Return (x, y) of the center of cell containing provided text 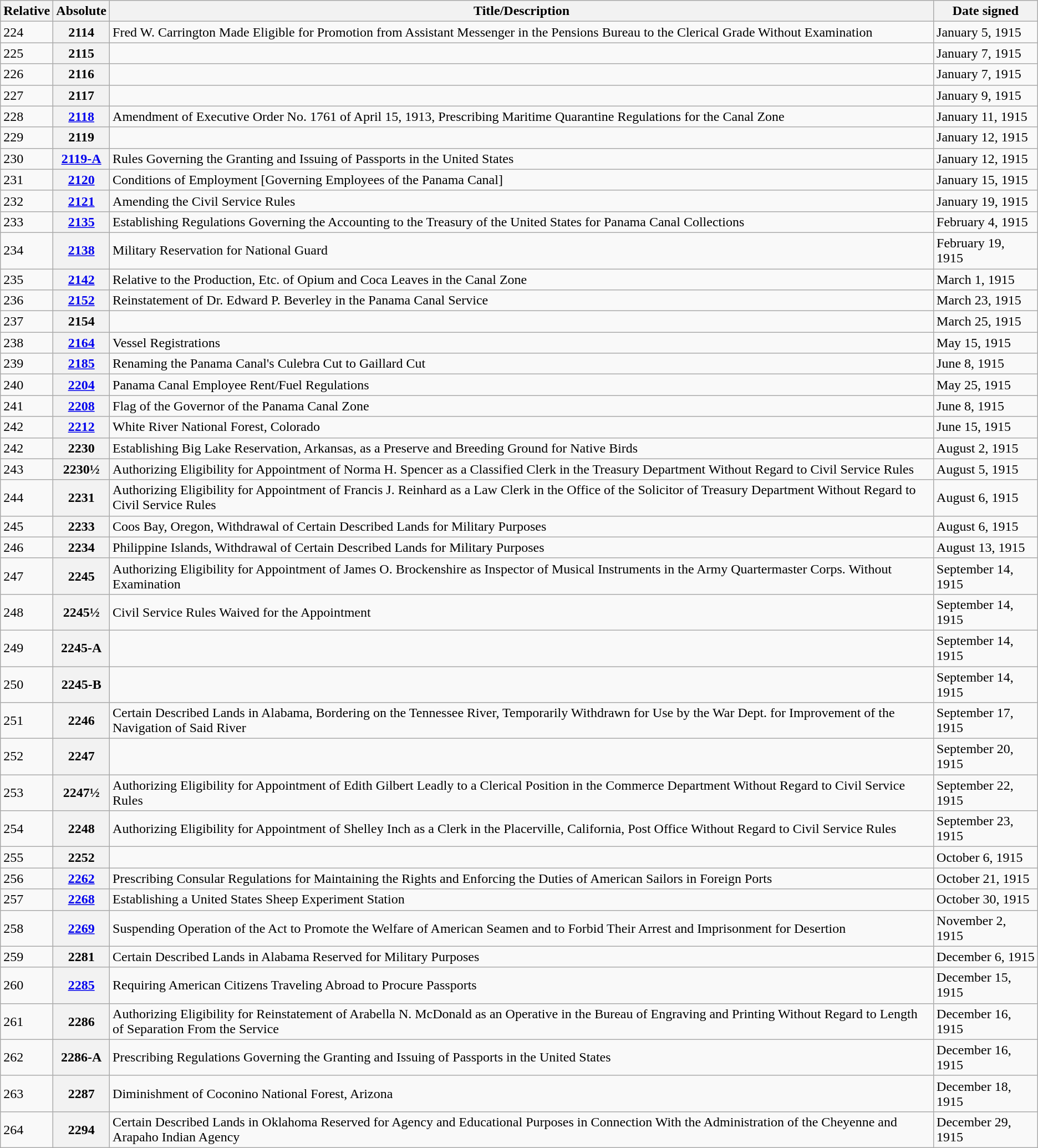
2234 (82, 547)
Flag of the Governor of the Panama Canal Zone (522, 406)
December 15, 1915 (986, 985)
251 (27, 721)
February 19, 1915 (986, 251)
2212 (82, 427)
Establishing a United States Sheep Experiment Station (522, 900)
Title/Description (522, 11)
January 19, 1915 (986, 201)
January 15, 1915 (986, 180)
February 4, 1915 (986, 222)
227 (27, 95)
Amending the Civil Service Rules (522, 201)
2252 (82, 857)
Establishing Regulations Governing the Accounting to the Treasury of the United States for Panama Canal Collections (522, 222)
259 (27, 957)
May 25, 1915 (986, 385)
241 (27, 406)
Certain Described Lands in Alabama Reserved for Military Purposes (522, 957)
246 (27, 547)
December 18, 1915 (986, 1094)
233 (27, 222)
238 (27, 343)
2245 (82, 576)
March 1, 1915 (986, 279)
January 9, 1915 (986, 95)
Absolute (82, 11)
2185 (82, 364)
Diminishment of Coconino National Forest, Arizona (522, 1094)
2286 (82, 1022)
225 (27, 53)
Fred W. Carrington Made Eligible for Promotion from Assistant Messenger in the Pensions Bureau to the Clerical Grade Without Examination (522, 32)
January 5, 1915 (986, 32)
January 11, 1915 (986, 116)
2164 (82, 343)
264 (27, 1129)
237 (27, 322)
2269 (82, 928)
253 (27, 793)
October 30, 1915 (986, 900)
2294 (82, 1129)
Conditions of Employment [Governing Employees of the Panama Canal] (522, 180)
2231 (82, 498)
2233 (82, 526)
Coos Bay, Oregon, Withdrawal of Certain Described Lands for Military Purposes (522, 526)
258 (27, 928)
Authorizing Eligibility for Appointment of Norma H. Spencer as a Classified Clerk in the Treasury Department Without Regard to Civil Service Rules (522, 469)
224 (27, 32)
2152 (82, 301)
May 15, 1915 (986, 343)
December 29, 1915 (986, 1129)
2246 (82, 721)
September 20, 1915 (986, 756)
243 (27, 469)
226 (27, 74)
244 (27, 498)
December 6, 1915 (986, 957)
2208 (82, 406)
260 (27, 985)
2281 (82, 957)
2115 (82, 53)
November 2, 1915 (986, 928)
263 (27, 1094)
2268 (82, 900)
249 (27, 648)
248 (27, 612)
2114 (82, 32)
2116 (82, 74)
September 23, 1915 (986, 829)
2245-A (82, 648)
262 (27, 1057)
August 2, 1915 (986, 448)
Relative (27, 11)
235 (27, 279)
230 (27, 159)
255 (27, 857)
239 (27, 364)
2245½ (82, 612)
Rules Governing the Granting and Issuing of Passports in the United States (522, 159)
Prescribing Regulations Governing the Granting and Issuing of Passports in the United States (522, 1057)
2119-A (82, 159)
2286-A (82, 1057)
September 17, 1915 (986, 721)
254 (27, 829)
2247 (82, 756)
2118 (82, 116)
August 5, 1915 (986, 469)
Requiring American Citizens Traveling Abroad to Procure Passports (522, 985)
231 (27, 180)
Renaming the Panama Canal's Culebra Cut to Gaillard Cut (522, 364)
2248 (82, 829)
2247½ (82, 793)
2245-B (82, 684)
October 6, 1915 (986, 857)
2230 (82, 448)
2135 (82, 222)
March 25, 1915 (986, 322)
261 (27, 1022)
2154 (82, 322)
228 (27, 116)
2287 (82, 1094)
256 (27, 878)
White River National Forest, Colorado (522, 427)
2230½ (82, 469)
Relative to the Production, Etc. of Opium and Coca Leaves in the Canal Zone (522, 279)
Civil Service Rules Waived for the Appointment (522, 612)
Prescribing Consular Regulations for Maintaining the Rights and Enforcing the Duties of American Sailors in Foreign Ports (522, 878)
236 (27, 301)
2119 (82, 138)
2204 (82, 385)
June 15, 1915 (986, 427)
Establishing Big Lake Reservation, Arkansas, as a Preserve and Breeding Ground for Native Birds (522, 448)
252 (27, 756)
2120 (82, 180)
2138 (82, 251)
234 (27, 251)
247 (27, 576)
Philippine Islands, Withdrawal of Certain Described Lands for Military Purposes (522, 547)
September 22, 1915 (986, 793)
250 (27, 684)
Suspending Operation of the Act to Promote the Welfare of American Seamen and to Forbid Their Arrest and Imprisonment for Desertion (522, 928)
Vessel Registrations (522, 343)
Panama Canal Employee Rent/Fuel Regulations (522, 385)
229 (27, 138)
2142 (82, 279)
257 (27, 900)
October 21, 1915 (986, 878)
Authorizing Eligibility for Appointment of Shelley Inch as a Clerk in the Placerville, California, Post Office Without Regard to Civil Service Rules (522, 829)
2285 (82, 985)
232 (27, 201)
2262 (82, 878)
2117 (82, 95)
240 (27, 385)
August 13, 1915 (986, 547)
2121 (82, 201)
Military Reservation for National Guard (522, 251)
Amendment of Executive Order No. 1761 of April 15, 1913, Prescribing Maritime Quarantine Regulations for the Canal Zone (522, 116)
March 23, 1915 (986, 301)
245 (27, 526)
Date signed (986, 11)
Reinstatement of Dr. Edward P. Beverley in the Panama Canal Service (522, 301)
